Capture the cell that displays the provided text and extract its [X, Y] central coordinate. 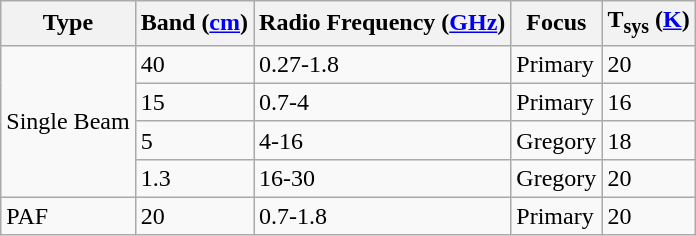
0.27-1.8 [382, 64]
Tsys (K) [648, 23]
15 [194, 102]
16-30 [382, 178]
16 [648, 102]
Type [68, 23]
0.7-4 [382, 102]
Radio Frequency (GHz) [382, 23]
1.3 [194, 178]
PAF [68, 216]
40 [194, 64]
4-16 [382, 140]
Focus [556, 23]
5 [194, 140]
0.7-1.8 [382, 216]
Single Beam [68, 121]
18 [648, 140]
Band (cm) [194, 23]
